Extract the [X, Y] coordinate from the center of the cell holding the provided text.  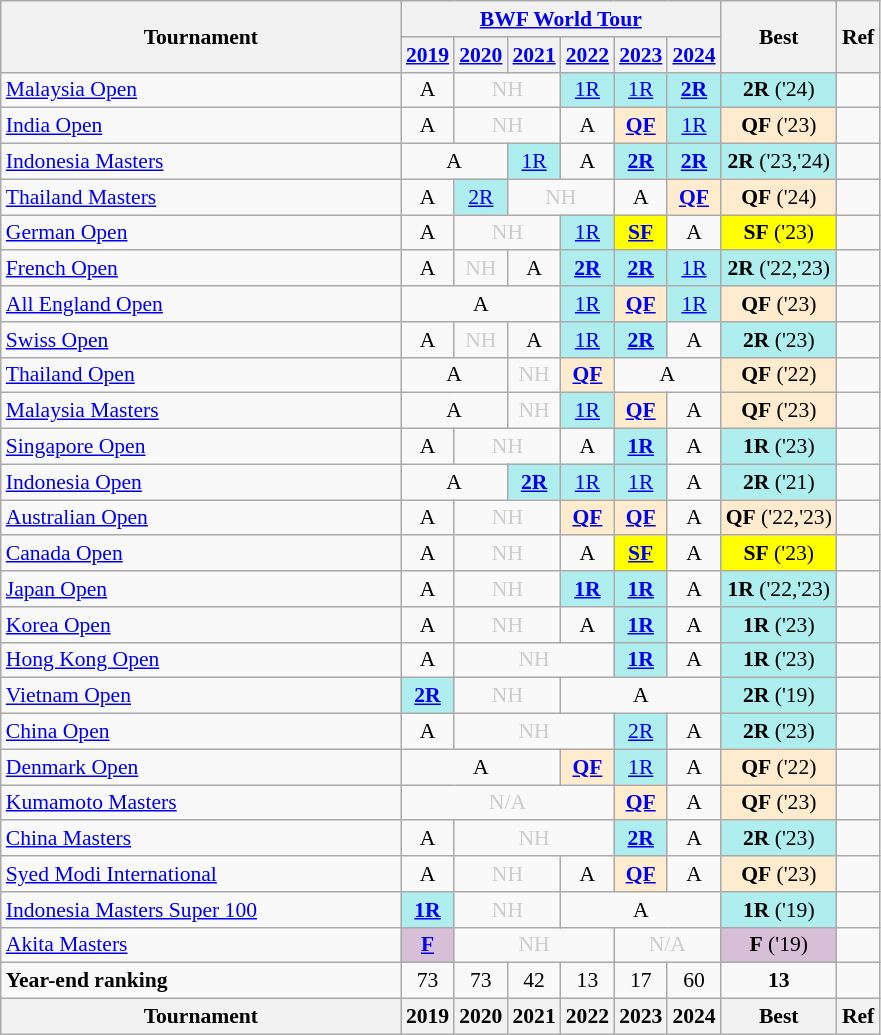
F [428, 945]
Singapore Open [201, 447]
Canada Open [201, 554]
French Open [201, 269]
Malaysia Masters [201, 411]
Kumamoto Masters [201, 803]
Indonesia Open [201, 482]
Thailand Masters [201, 197]
1R ('22,'23) [779, 589]
QF ('24) [779, 197]
Malaysia Open [201, 90]
Australian Open [201, 518]
Hong Kong Open [201, 660]
17 [640, 981]
2R ('21) [779, 482]
Syed Modi International [201, 874]
Indonesia Masters [201, 162]
1R ('19) [779, 910]
F ('19) [779, 945]
42 [534, 981]
2R ('24) [779, 90]
Japan Open [201, 589]
2R ('22,'23) [779, 269]
2R ('19) [779, 696]
India Open [201, 126]
Year-end ranking [201, 981]
QF ('22,'23) [779, 518]
BWF World Tour [561, 19]
China Masters [201, 839]
60 [694, 981]
2R ('23,'24) [779, 162]
Swiss Open [201, 340]
Akita Masters [201, 945]
Korea Open [201, 625]
Indonesia Masters Super 100 [201, 910]
China Open [201, 732]
German Open [201, 233]
Vietnam Open [201, 696]
Denmark Open [201, 767]
Thailand Open [201, 375]
All England Open [201, 304]
